Extract the [x, y] coordinate from the center of the cell holding the provided text.  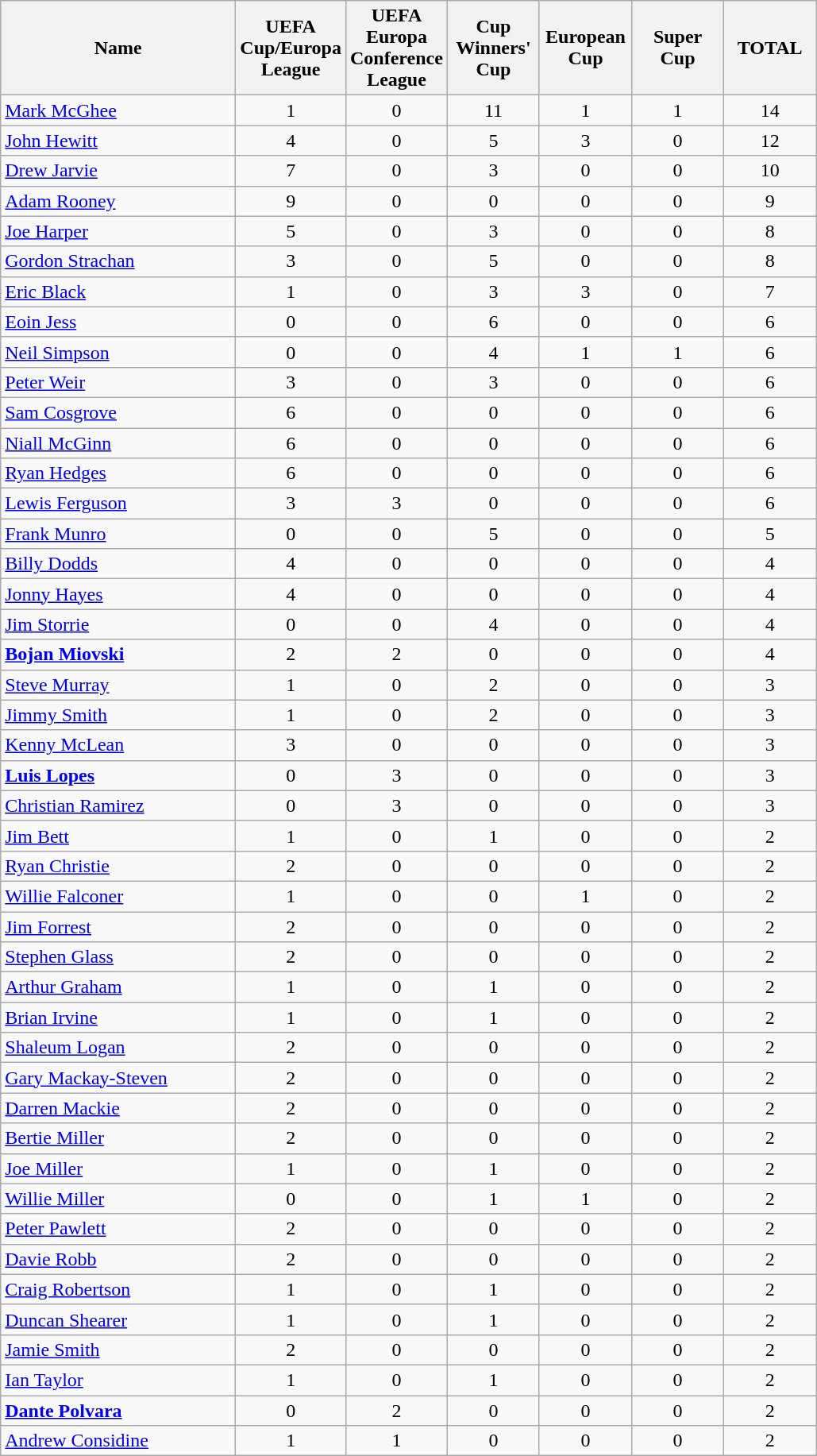
Billy Dodds [118, 564]
Adam Rooney [118, 201]
Darren Mackie [118, 1108]
Joe Harper [118, 231]
Brian Irvine [118, 1018]
Dante Polvara [118, 1410]
Sam Cosgrove [118, 412]
Neil Simpson [118, 352]
Name [118, 48]
UEFA Cup/Europa League [291, 48]
Bojan Miovski [118, 655]
Luis Lopes [118, 775]
Cup Winners' Cup [493, 48]
Gary Mackay-Steven [118, 1078]
TOTAL [770, 48]
Shaleum Logan [118, 1048]
John Hewitt [118, 141]
Super Cup [678, 48]
UEFA Europa Conference League [396, 48]
Kenny McLean [118, 745]
Joe Miller [118, 1168]
Arthur Graham [118, 987]
Davie Robb [118, 1259]
Mark McGhee [118, 110]
Duncan Shearer [118, 1319]
Stephen Glass [118, 957]
Willie Falconer [118, 896]
Jamie Smith [118, 1350]
Jim Bett [118, 836]
Eric Black [118, 292]
Ryan Christie [118, 866]
Willie Miller [118, 1199]
Jonny Hayes [118, 594]
Niall McGinn [118, 442]
Jim Storrie [118, 624]
Craig Robertson [118, 1289]
Eoin Jess [118, 322]
European Cup [585, 48]
Peter Pawlett [118, 1229]
Ian Taylor [118, 1380]
Jimmy Smith [118, 715]
14 [770, 110]
Steve Murray [118, 685]
Frank Munro [118, 534]
12 [770, 141]
Drew Jarvie [118, 171]
Bertie Miller [118, 1138]
Gordon Strachan [118, 261]
Lewis Ferguson [118, 504]
Christian Ramirez [118, 805]
Andrew Considine [118, 1441]
11 [493, 110]
Jim Forrest [118, 927]
Ryan Hedges [118, 473]
Peter Weir [118, 382]
10 [770, 171]
